Identify which cell holds the provided text, then report its (X, Y) central coordinate. 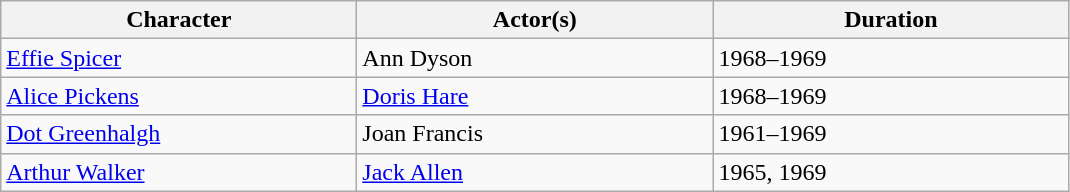
Character (179, 20)
Effie Spicer (179, 58)
1965, 1969 (891, 172)
Arthur Walker (179, 172)
Dot Greenhalgh (179, 134)
Duration (891, 20)
1961–1969 (891, 134)
Alice Pickens (179, 96)
Joan Francis (535, 134)
Doris Hare (535, 96)
Actor(s) (535, 20)
Ann Dyson (535, 58)
Jack Allen (535, 172)
